Scan for the cell matching the given text and deliver its (X, Y) coordinate at center. 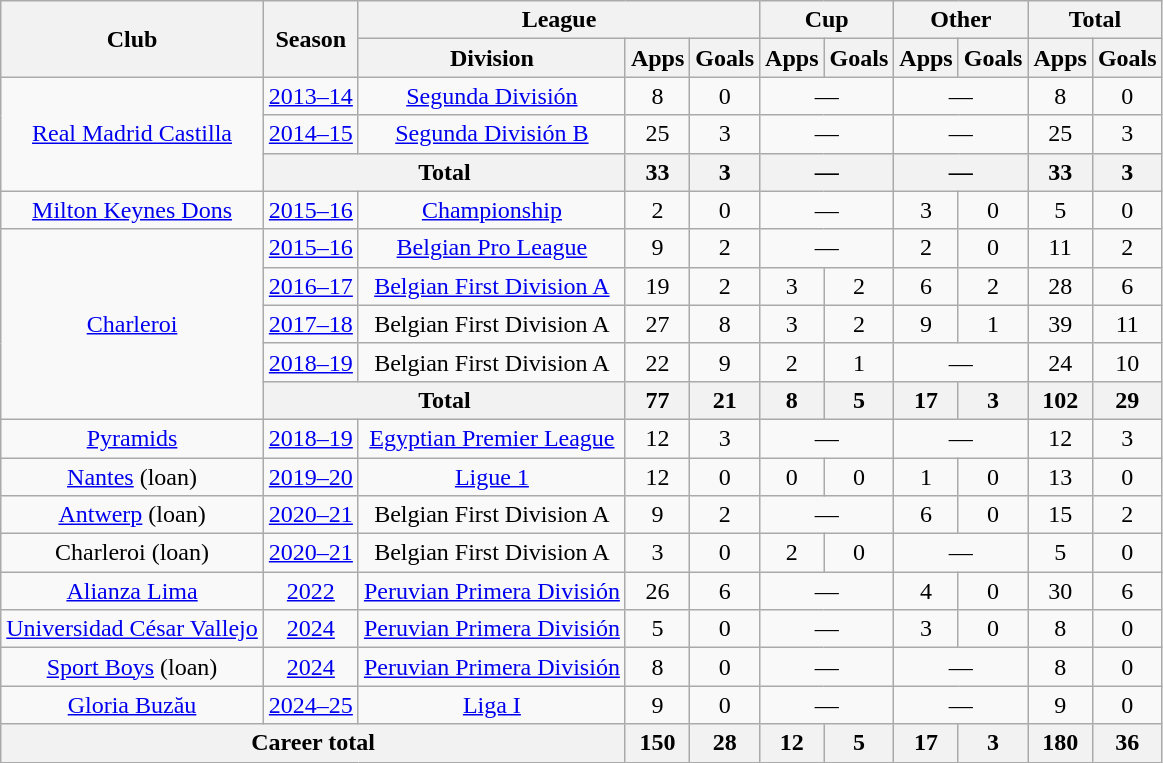
2014–15 (310, 134)
Belgian Pro League (492, 248)
Season (310, 39)
10 (1127, 362)
36 (1127, 743)
2019–20 (310, 477)
Charleroi (132, 324)
League (558, 20)
26 (657, 591)
Pyramids (132, 438)
Cup (827, 20)
Segunda División B (492, 134)
Championship (492, 210)
22 (657, 362)
Career total (314, 743)
Nantes (loan) (132, 477)
2022 (310, 591)
39 (1060, 324)
2024–25 (310, 705)
77 (657, 400)
Ligue 1 (492, 477)
4 (926, 591)
Charleroi (loan) (132, 553)
30 (1060, 591)
102 (1060, 400)
24 (1060, 362)
Alianza Lima (132, 591)
Antwerp (loan) (132, 515)
2017–18 (310, 324)
21 (725, 400)
2013–14 (310, 96)
Other (961, 20)
Sport Boys (loan) (132, 667)
Liga I (492, 705)
2016–17 (310, 286)
19 (657, 286)
Milton Keynes Dons (132, 210)
Real Madrid Castilla (132, 134)
Club (132, 39)
Universidad César Vallejo (132, 629)
13 (1060, 477)
29 (1127, 400)
27 (657, 324)
180 (1060, 743)
Egyptian Premier League (492, 438)
Division (492, 58)
Gloria Buzău (132, 705)
15 (1060, 515)
150 (657, 743)
Segunda División (492, 96)
